Identify which cell holds the provided text, then report its [X, Y] central coordinate. 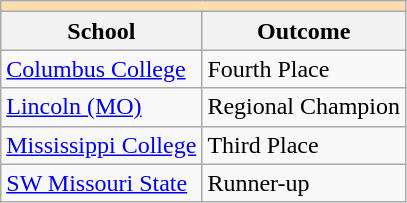
SW Missouri State [102, 183]
Runner-up [304, 183]
Fourth Place [304, 69]
Mississippi College [102, 145]
Regional Champion [304, 107]
Lincoln (MO) [102, 107]
Columbus College [102, 69]
School [102, 31]
Third Place [304, 145]
Outcome [304, 31]
